Find where the given text appears and provide that cell's center as (x, y) coordinate. 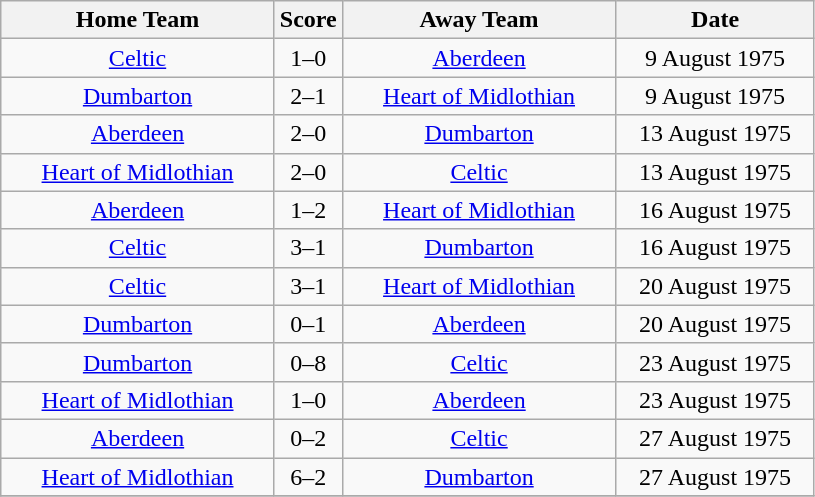
6–2 (308, 477)
2–1 (308, 96)
1–2 (308, 210)
0–2 (308, 438)
Home Team (138, 20)
Away Team (479, 20)
Score (308, 20)
0–1 (308, 324)
0–8 (308, 362)
Date (716, 20)
